Search for the cell housing the specified text and yield its (x, y) center coordinate. 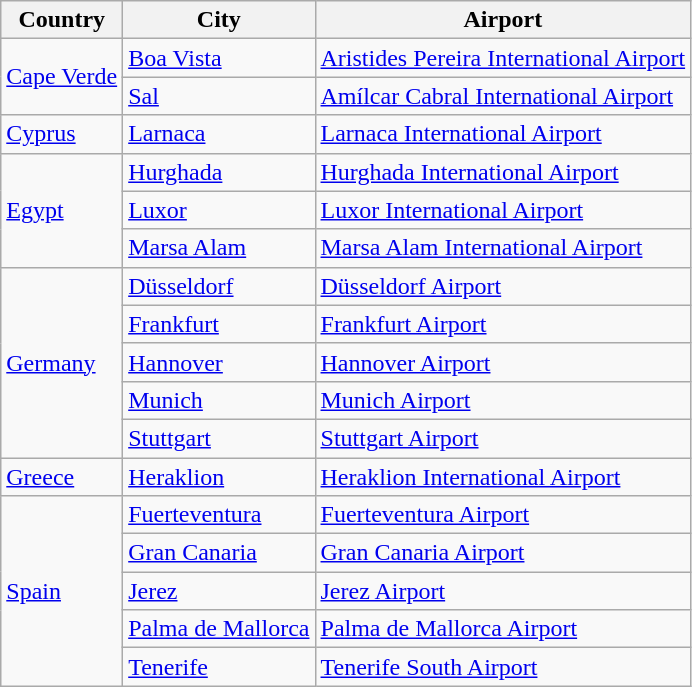
Cape Verde (62, 77)
Fuerteventura (219, 515)
Larnaca (219, 134)
City (219, 20)
Düsseldorf Airport (503, 286)
Gran Canaria Airport (503, 553)
Jerez Airport (503, 591)
Frankfurt (219, 324)
Fuerteventura Airport (503, 515)
Hannover Airport (503, 362)
Tenerife South Airport (503, 667)
Palma de Mallorca Airport (503, 629)
Luxor International Airport (503, 210)
Stuttgart (219, 438)
Hurghada International Airport (503, 172)
Marsa Alam (219, 248)
Country (62, 20)
Larnaca International Airport (503, 134)
Stuttgart Airport (503, 438)
Palma de Mallorca (219, 629)
Amílcar Cabral International Airport (503, 96)
Airport (503, 20)
Frankfurt Airport (503, 324)
Spain (62, 591)
Düsseldorf (219, 286)
Luxor (219, 210)
Munich Airport (503, 400)
Egypt (62, 210)
Jerez (219, 591)
Aristides Pereira International Airport (503, 58)
Gran Canaria (219, 553)
Germany (62, 362)
Hurghada (219, 172)
Boa Vista (219, 58)
Sal (219, 96)
Hannover (219, 362)
Munich (219, 400)
Cyprus (62, 134)
Heraklion International Airport (503, 477)
Heraklion (219, 477)
Marsa Alam International Airport (503, 248)
Tenerife (219, 667)
Greece (62, 477)
